Return the [X, Y] coordinate for the center point of the cell that contains the specified text.  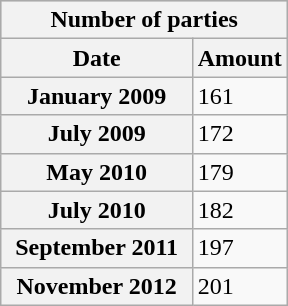
Date [96, 58]
197 [240, 248]
September 2011 [96, 248]
January 2009 [96, 96]
July 2009 [96, 134]
November 2012 [96, 286]
Amount [240, 58]
201 [240, 286]
172 [240, 134]
Number of parties [144, 20]
179 [240, 172]
July 2010 [96, 210]
May 2010 [96, 172]
161 [240, 96]
182 [240, 210]
